Search for the cell housing the specified text and yield its [x, y] center coordinate. 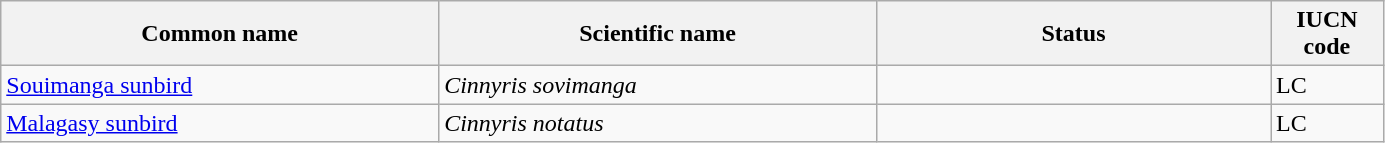
Scientific name [658, 34]
Malagasy sunbird [220, 123]
IUCN code [1328, 34]
Cinnyris sovimanga [658, 85]
Status [1073, 34]
Cinnyris notatus [658, 123]
Souimanga sunbird [220, 85]
Common name [220, 34]
